Provide the (x, y) coordinate of the cell's center where the given text is located.  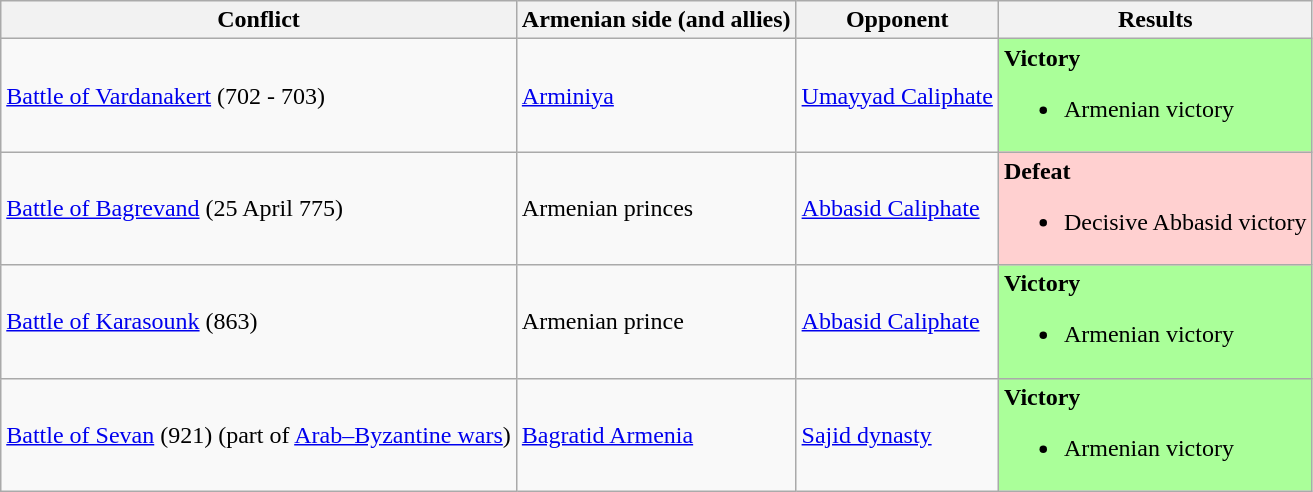
Armenian prince (656, 322)
Battle of Bagrevand (25 April 775) (259, 208)
Bagratid Armenia (656, 434)
Battle of Vardanakert (702 - 703) (259, 96)
Arminiya (656, 96)
Results (1155, 20)
Umayyad Caliphate (897, 96)
DefeatDecisive Abbasid victory (1155, 208)
Battle of Sevan (921) (part of Arab–Byzantine wars) (259, 434)
Opponent (897, 20)
Sajid dynasty (897, 434)
Conflict (259, 20)
Armenian princes (656, 208)
Armenian side (and allies) (656, 20)
Battle of Karasounk (863) (259, 322)
